Pinpoint the cell where the given text exists, returning its (x, y) midpoint coordinate. 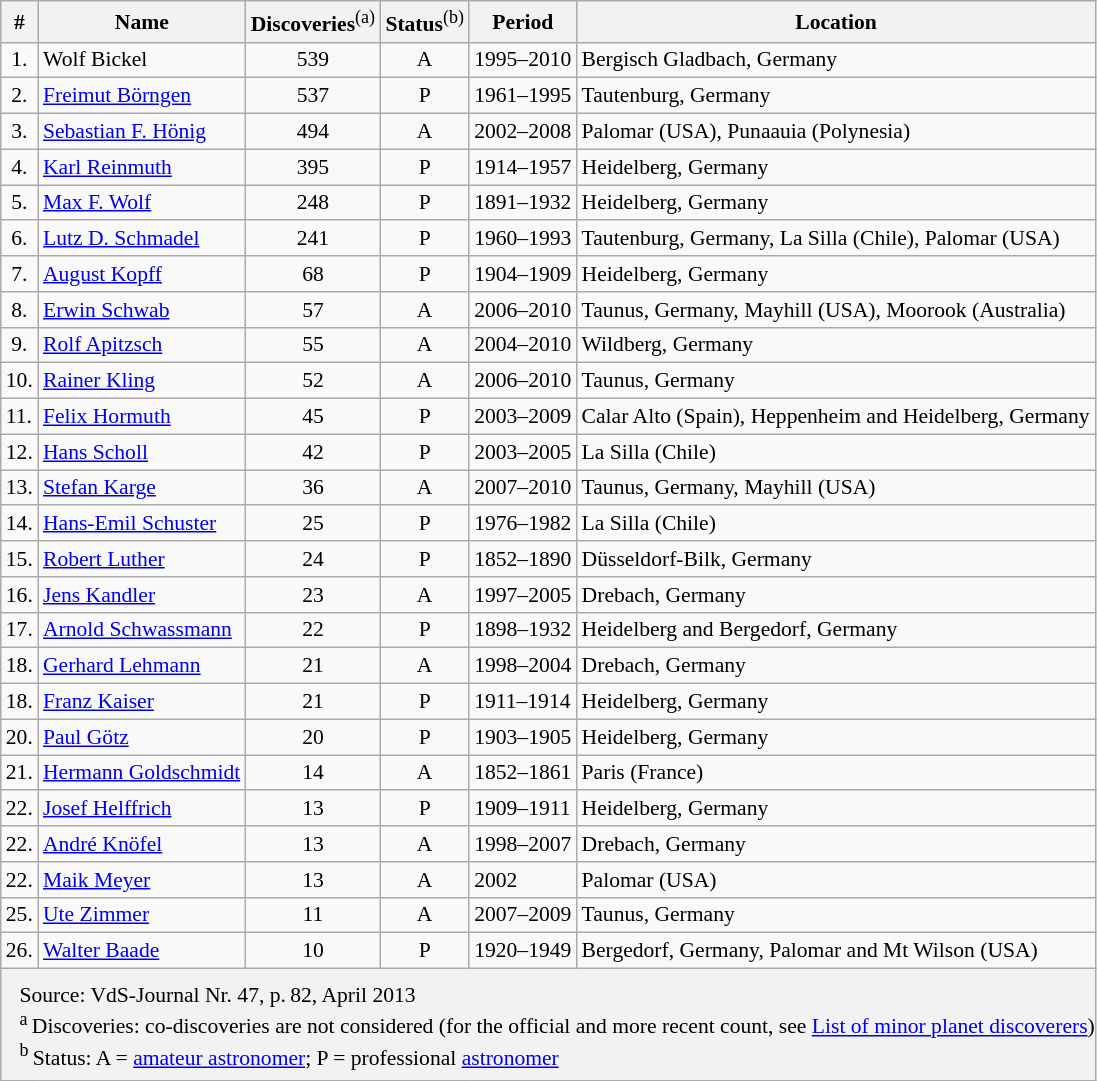
Erwin Schwab (142, 310)
Gerhard Lehmann (142, 666)
1852–1890 (522, 559)
Maik Meyer (142, 880)
36 (314, 488)
15. (20, 559)
1997–2005 (522, 595)
Düsseldorf-Bilk, Germany (836, 559)
Taunus, Germany, Mayhill (USA) (836, 488)
Paul Götz (142, 737)
Rolf Apitzsch (142, 345)
1960–1993 (522, 239)
Walter Baade (142, 951)
42 (314, 452)
25 (314, 524)
14. (20, 524)
Palomar (USA), Punaauia (Polynesia) (836, 132)
13. (20, 488)
7. (20, 274)
2. (20, 96)
3. (20, 132)
14 (314, 773)
1998–2004 (522, 666)
Josef Helffrich (142, 809)
Wolf Bickel (142, 60)
1914–1957 (522, 167)
Ute Zimmer (142, 915)
Max F. Wolf (142, 203)
1891–1932 (522, 203)
22 (314, 630)
2002–2008 (522, 132)
25. (20, 915)
23 (314, 595)
Stefan Karge (142, 488)
2007–2010 (522, 488)
August Kopff (142, 274)
Palomar (USA) (836, 880)
12. (20, 452)
45 (314, 417)
17. (20, 630)
1976–1982 (522, 524)
Calar Alto (Spain), Heppenheim and Heidelberg, Germany (836, 417)
10 (314, 951)
1903–1905 (522, 737)
539 (314, 60)
2003–2005 (522, 452)
Hans Scholl (142, 452)
1998–2007 (522, 844)
1920–1949 (522, 951)
1911–1914 (522, 702)
2002 (522, 880)
1. (20, 60)
Robert Luther (142, 559)
395 (314, 167)
Bergisch Gladbach, Germany (836, 60)
5. (20, 203)
9. (20, 345)
20. (20, 737)
Jens Kandler (142, 595)
1904–1909 (522, 274)
68 (314, 274)
1909–1911 (522, 809)
1898–1932 (522, 630)
10. (20, 381)
Hans-Emil Schuster (142, 524)
Location (836, 22)
537 (314, 96)
1995–2010 (522, 60)
Hermann Goldschmidt (142, 773)
1852–1861 (522, 773)
Period (522, 22)
Name (142, 22)
# (20, 22)
21. (20, 773)
Tautenburg, Germany (836, 96)
Bergedorf, Germany, Palomar and Mt Wilson (USA) (836, 951)
16. (20, 595)
1961–1995 (522, 96)
Paris (France) (836, 773)
20 (314, 737)
6. (20, 239)
8. (20, 310)
Tautenburg, Germany, La Silla (Chile), Palomar (USA) (836, 239)
Heidelberg and Bergedorf, Germany (836, 630)
55 (314, 345)
Arnold Schwassmann (142, 630)
Franz Kaiser (142, 702)
52 (314, 381)
11 (314, 915)
4. (20, 167)
24 (314, 559)
2007–2009 (522, 915)
Karl Reinmuth (142, 167)
Wildberg, Germany (836, 345)
Sebastian F. Hönig (142, 132)
André Knöfel (142, 844)
Status(b) (424, 22)
2004–2010 (522, 345)
Lutz D. Schmadel (142, 239)
241 (314, 239)
26. (20, 951)
2003–2009 (522, 417)
11. (20, 417)
Taunus, Germany, Mayhill (USA), Moorook (Australia) (836, 310)
Felix Hormuth (142, 417)
Freimut Börngen (142, 96)
Discoveries(a) (314, 22)
57 (314, 310)
Rainer Kling (142, 381)
248 (314, 203)
494 (314, 132)
